Output the (x, y) coordinate of the center of the cell containing the given text.  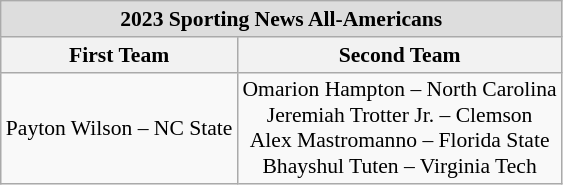
Omarion Hampton – North CarolinaJeremiah Trotter Jr. – ClemsonAlex Mastromanno – Florida StateBhayshul Tuten – Virginia Tech (399, 128)
2023 Sporting News All-Americans (282, 19)
Payton Wilson – NC State (120, 128)
Second Team (399, 55)
First Team (120, 55)
